Provide the [x, y] coordinate of the cell's center where the given text is located.  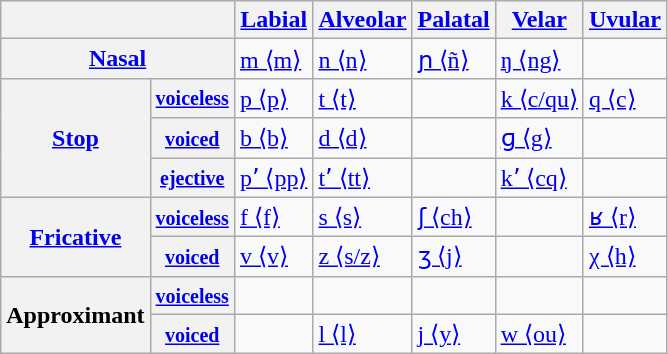
t ⟨t⟩ [362, 98]
ŋ ⟨ng⟩ [539, 59]
Approximant [76, 315]
Uvular [624, 20]
Nasal [118, 59]
ejective [192, 178]
p ⟨p⟩ [274, 98]
ʒ ⟨j⟩ [454, 257]
Stop [76, 138]
f ⟨f⟩ [274, 217]
j ⟨y⟩ [454, 334]
z ⟨s/z⟩ [362, 257]
Alveolar [362, 20]
k ⟨c/qu⟩ [539, 98]
l ⟨l⟩ [362, 334]
ɡ ⟨g⟩ [539, 138]
m ⟨m⟩ [274, 59]
pʼ ⟨pp⟩ [274, 178]
n ⟨n⟩ [362, 59]
tʼ ⟨tt⟩ [362, 178]
ɲ ⟨ñ⟩ [454, 59]
d ⟨d⟩ [362, 138]
Velar [539, 20]
q ⟨c⟩ [624, 98]
χ ⟨h⟩ [624, 257]
kʼ ⟨cq⟩ [539, 178]
s ⟨s⟩ [362, 217]
w ⟨ou⟩ [539, 334]
Fricative [76, 236]
v ⟨v⟩ [274, 257]
b ⟨b⟩ [274, 138]
Labial [274, 20]
ʃ ⟨ch⟩ [454, 217]
Palatal [454, 20]
ʁ ⟨r⟩ [624, 217]
